Find where the given text appears and provide that cell's center as (x, y) coordinate. 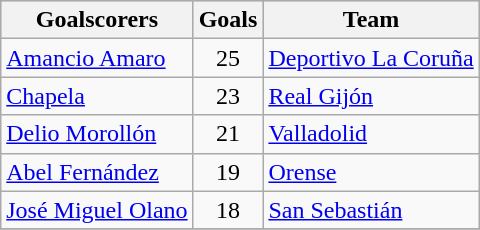
21 (228, 134)
Chapela (97, 96)
Goalscorers (97, 20)
Abel Fernández (97, 172)
Deportivo La Coruña (371, 58)
José Miguel Olano (97, 210)
Delio Morollón (97, 134)
Valladolid (371, 134)
25 (228, 58)
Real Gijón (371, 96)
San Sebastián (371, 210)
23 (228, 96)
18 (228, 210)
Orense (371, 172)
19 (228, 172)
Amancio Amaro (97, 58)
Team (371, 20)
Goals (228, 20)
